Detect which cell encompasses the target text, then output its (X, Y) center coordinate. 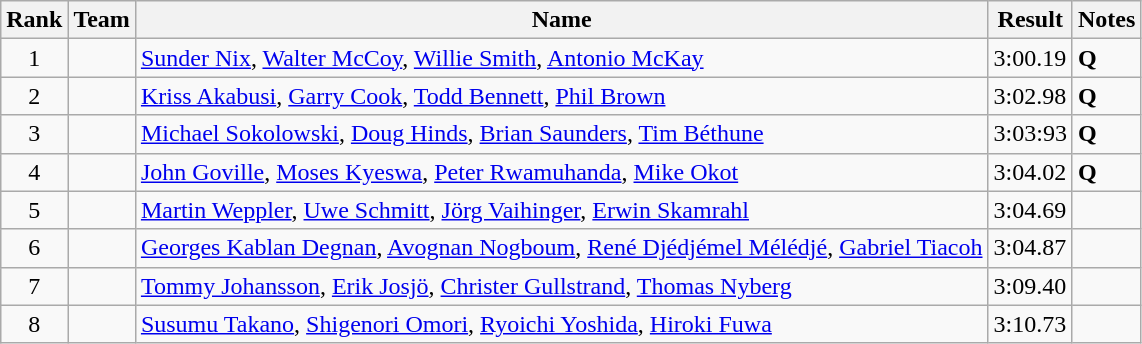
5 (34, 210)
2 (34, 96)
3 (34, 134)
Rank (34, 20)
3:04.69 (1030, 210)
Susumu Takano, Shigenori Omori, Ryoichi Yoshida, Hiroki Fuwa (562, 324)
Michael Sokolowski, Doug Hinds, Brian Saunders, Tim Béthune (562, 134)
Result (1030, 20)
3:04.87 (1030, 248)
Georges Kablan Degnan, Avognan Nogboum, René Djédjémel Mélédjé, Gabriel Tiacoh (562, 248)
John Goville, Moses Kyeswa, Peter Rwamuhanda, Mike Okot (562, 172)
3:03:93 (1030, 134)
1 (34, 58)
6 (34, 248)
Name (562, 20)
3:10.73 (1030, 324)
Team (102, 20)
Martin Weppler, Uwe Schmitt, Jörg Vaihinger, Erwin Skamrahl (562, 210)
7 (34, 286)
Tommy Johansson, Erik Josjö, Christer Gullstrand, Thomas Nyberg (562, 286)
3:00.19 (1030, 58)
3:04.02 (1030, 172)
Kriss Akabusi, Garry Cook, Todd Bennett, Phil Brown (562, 96)
Sunder Nix, Walter McCoy, Willie Smith, Antonio McKay (562, 58)
8 (34, 324)
3:02.98 (1030, 96)
3:09.40 (1030, 286)
Notes (1106, 20)
4 (34, 172)
